Capture the cell that displays the provided text and extract its (X, Y) central coordinate. 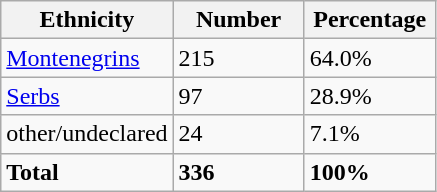
7.1% (370, 134)
24 (238, 134)
Percentage (370, 20)
215 (238, 58)
Total (87, 172)
Number (238, 20)
97 (238, 96)
64.0% (370, 58)
336 (238, 172)
Serbs (87, 96)
100% (370, 172)
Ethnicity (87, 20)
other/undeclared (87, 134)
28.9% (370, 96)
Montenegrins (87, 58)
